For the text-containing cell, return its midpoint in (x, y) coordinate format. 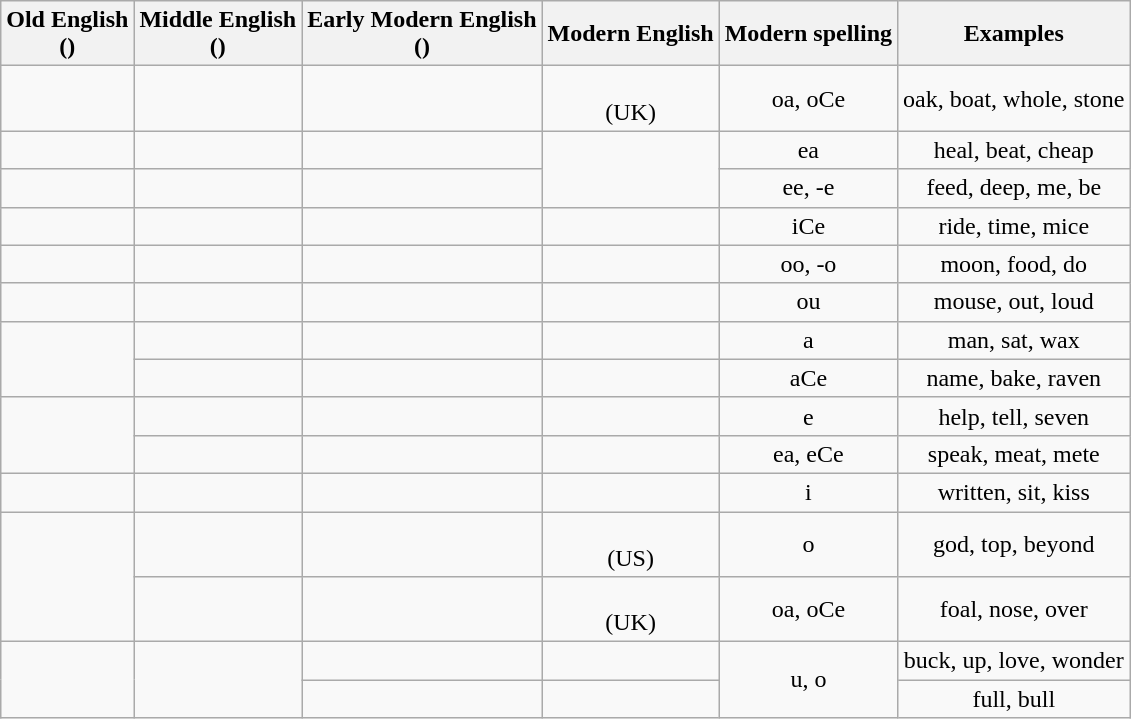
Early Modern English() (422, 34)
moon, food, do (1014, 264)
Middle English() (218, 34)
a (808, 340)
heal, beat, cheap (1014, 150)
ou (808, 302)
Modern spelling (808, 34)
o (808, 544)
i (808, 492)
ee, -e (808, 188)
mouse, out, loud (1014, 302)
feed, deep, me, be (1014, 188)
(US) (630, 544)
Modern English (630, 34)
oak, boat, whole, stone (1014, 98)
Old English() (68, 34)
aCe (808, 378)
ea (808, 150)
help, tell, seven (1014, 416)
buck, up, love, wonder (1014, 661)
e (808, 416)
speak, meat, mete (1014, 454)
written, sit, kiss (1014, 492)
Examples (1014, 34)
oo, -o (808, 264)
u, o (808, 680)
full, bull (1014, 699)
god, top, beyond (1014, 544)
ride, time, mice (1014, 226)
name, bake, raven (1014, 378)
ea, eCe (808, 454)
foal, nose, over (1014, 610)
man, sat, wax (1014, 340)
iCe (808, 226)
